Detect which cell encompasses the target text, then output its (x, y) center coordinate. 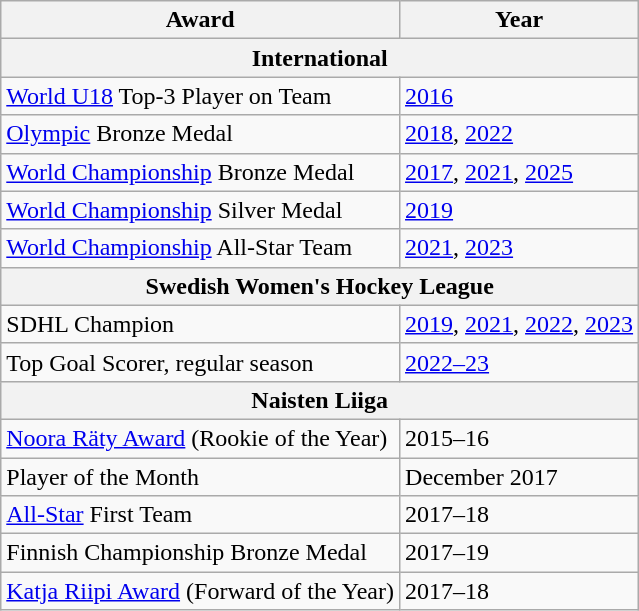
SDHL Champion (200, 324)
2018, 2022 (520, 134)
World Championship Silver Medal (200, 210)
Player of the Month (200, 477)
Award (200, 20)
2022–23 (520, 362)
2019, 2021, 2022, 2023 (520, 324)
2016 (520, 96)
World Championship Bronze Medal (200, 172)
International (320, 58)
All-Star First Team (200, 515)
2015–16 (520, 438)
2017, 2021, 2025 (520, 172)
Noora Räty Award (Rookie of the Year) (200, 438)
2019 (520, 210)
Olympic Bronze Medal (200, 134)
2017–19 (520, 553)
Swedish Women's Hockey League (320, 286)
World Championship All-Star Team (200, 248)
Year (520, 20)
Katja Riipi Award (Forward of the Year) (200, 591)
Naisten Liiga (320, 400)
December 2017 (520, 477)
Finnish Championship Bronze Medal (200, 553)
2021, 2023 (520, 248)
World U18 Top-3 Player on Team (200, 96)
Top Goal Scorer, regular season (200, 362)
